Return [X, Y] of the center of cell containing provided text 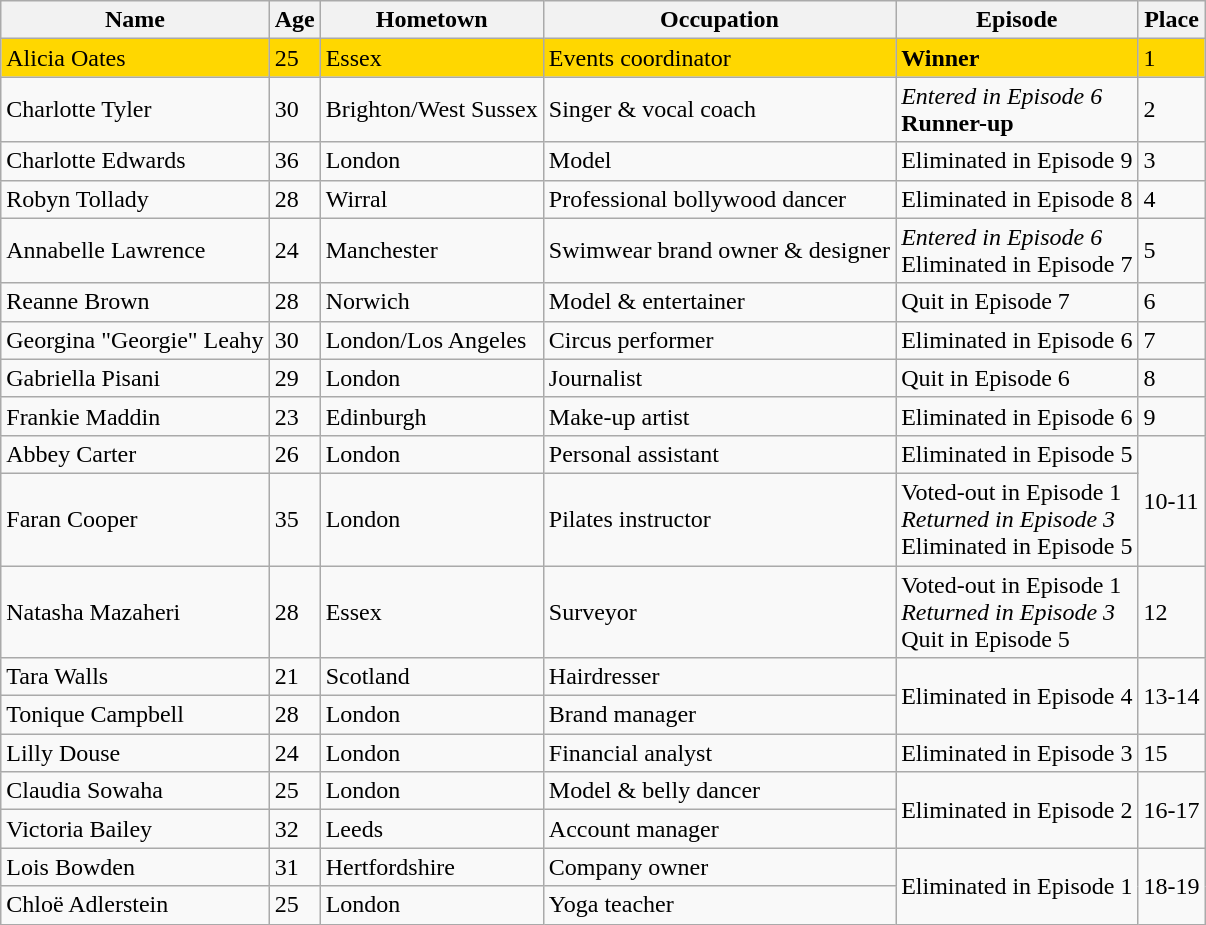
Gabriella Pisani [135, 378]
Eliminated in Episode 1 [1017, 886]
Model & entertainer [719, 302]
3 [1172, 161]
Hometown [432, 20]
Tonique Campbell [135, 715]
Personal assistant [719, 454]
9 [1172, 416]
15 [1172, 753]
4 [1172, 199]
Financial analyst [719, 753]
Account manager [719, 829]
Age [294, 20]
Occupation [719, 20]
13-14 [1172, 696]
12 [1172, 612]
Chloë Adlerstein [135, 905]
Company owner [719, 867]
Make-up artist [719, 416]
36 [294, 161]
Voted-out in Episode 1Returned in Episode 3Quit in Episode 5 [1017, 612]
Place [1172, 20]
Eliminated in Episode 9 [1017, 161]
Entered in Episode 6Eliminated in Episode 7 [1017, 250]
21 [294, 677]
London/Los Angeles [432, 340]
Reanne Brown [135, 302]
Professional bollywood dancer [719, 199]
2 [1172, 110]
6 [1172, 302]
8 [1172, 378]
1 [1172, 58]
Events coordinator [719, 58]
Winner [1017, 58]
Wirral [432, 199]
Surveyor [719, 612]
Annabelle Lawrence [135, 250]
7 [1172, 340]
35 [294, 519]
Circus performer [719, 340]
Swimwear brand owner & designer [719, 250]
Pilates instructor [719, 519]
Hairdresser [719, 677]
29 [294, 378]
Frankie Maddin [135, 416]
18-19 [1172, 886]
10-11 [1172, 500]
Tara Walls [135, 677]
Georgina "Georgie" Leahy [135, 340]
Abbey Carter [135, 454]
Brighton/West Sussex [432, 110]
Robyn Tollady [135, 199]
Voted-out in Episode 1Returned in Episode 3Eliminated in Episode 5 [1017, 519]
Manchester [432, 250]
Quit in Episode 7 [1017, 302]
Hertfordshire [432, 867]
31 [294, 867]
Lilly Douse [135, 753]
26 [294, 454]
23 [294, 416]
Lois Bowden [135, 867]
Alicia Oates [135, 58]
Eliminated in Episode 4 [1017, 696]
5 [1172, 250]
Charlotte Tyler [135, 110]
Charlotte Edwards [135, 161]
Scotland [432, 677]
Model [719, 161]
Episode [1017, 20]
Faran Cooper [135, 519]
Eliminated in Episode 2 [1017, 810]
Entered in Episode 6Runner-up [1017, 110]
Quit in Episode 6 [1017, 378]
Journalist [719, 378]
Brand manager [719, 715]
16-17 [1172, 810]
Natasha Mazaheri [135, 612]
Singer & vocal coach [719, 110]
Yoga teacher [719, 905]
Eliminated in Episode 3 [1017, 753]
Eliminated in Episode 5 [1017, 454]
Norwich [432, 302]
Model & belly dancer [719, 791]
Name [135, 20]
Victoria Bailey [135, 829]
32 [294, 829]
Claudia Sowaha [135, 791]
Leeds [432, 829]
Edinburgh [432, 416]
Eliminated in Episode 8 [1017, 199]
